Output the (X, Y) coordinate of the center of the cell containing the given text.  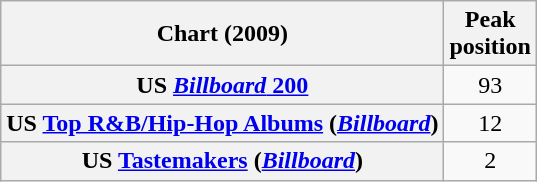
Peak position (490, 34)
Chart (2009) (222, 34)
US Tastemakers (Billboard) (222, 161)
93 (490, 85)
2 (490, 161)
US Billboard 200 (222, 85)
12 (490, 123)
US Top R&B/Hip-Hop Albums (Billboard) (222, 123)
